Determine the [x, y] coordinate at the center of the cell enclosing the given text.  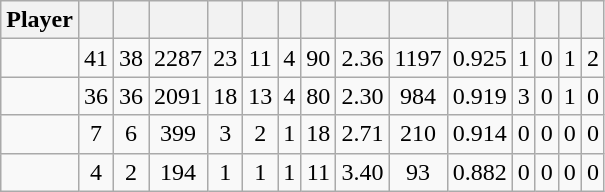
0.925 [480, 58]
23 [226, 58]
399 [178, 134]
2091 [178, 96]
6 [132, 134]
3.40 [362, 172]
194 [178, 172]
0.919 [480, 96]
93 [418, 172]
210 [418, 134]
2287 [178, 58]
Player [40, 20]
13 [260, 96]
90 [318, 58]
0.914 [480, 134]
7 [96, 134]
984 [418, 96]
1197 [418, 58]
41 [96, 58]
38 [132, 58]
2.71 [362, 134]
2.36 [362, 58]
80 [318, 96]
2.30 [362, 96]
0.882 [480, 172]
